For the text-containing cell, return its midpoint in (x, y) coordinate format. 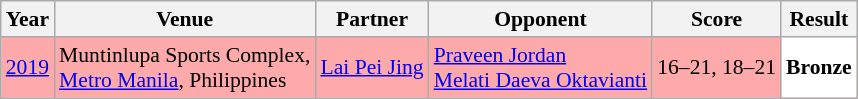
2019 (28, 68)
Venue (184, 19)
Score (716, 19)
Praveen Jordan Melati Daeva Oktavianti (541, 68)
Partner (372, 19)
16–21, 18–21 (716, 68)
Year (28, 19)
Opponent (541, 19)
Lai Pei Jing (372, 68)
Muntinlupa Sports Complex,Metro Manila, Philippines (184, 68)
Bronze (819, 68)
Result (819, 19)
